Return [X, Y] of the center of cell containing provided text 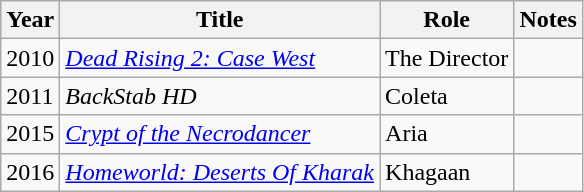
Role [447, 20]
2010 [30, 58]
Crypt of the Necrodancer [220, 134]
BackStab HD [220, 96]
Dead Rising 2: Case West [220, 58]
Coleta [447, 96]
The Director [447, 58]
Title [220, 20]
Khagaan [447, 172]
2011 [30, 96]
2016 [30, 172]
2015 [30, 134]
Homeworld: Deserts Of Kharak [220, 172]
Notes [548, 20]
Aria [447, 134]
Year [30, 20]
